Capture the cell that displays the provided text and extract its (X, Y) central coordinate. 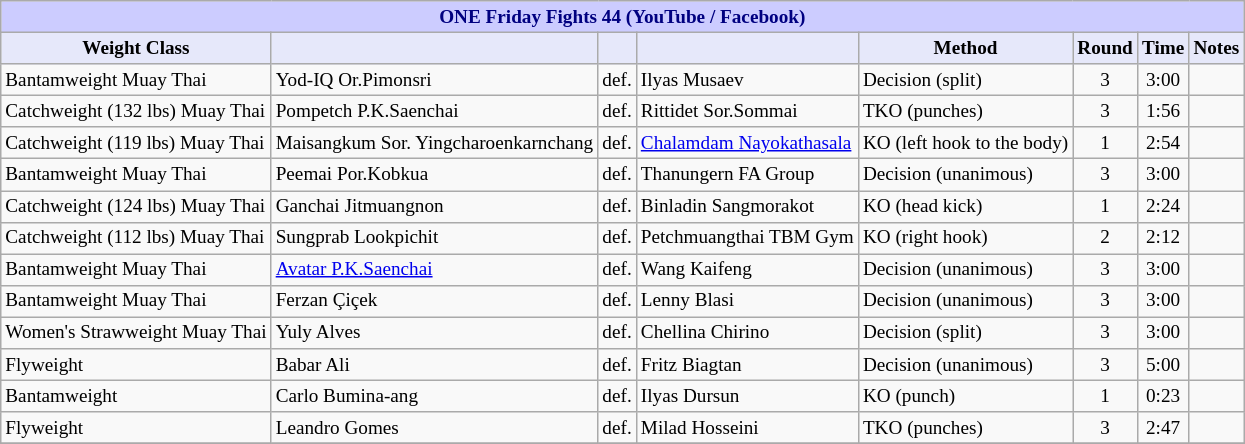
Time (1162, 48)
Fritz Biagtan (747, 365)
Yuly Alves (434, 333)
2:24 (1162, 206)
Maisangkum Sor. Yingcharoenkarnchang (434, 143)
Bantamweight (136, 396)
Yod-IQ Or.Pimonsri (434, 80)
Weight Class (136, 48)
Lenny Blasi (747, 301)
ONE Friday Fights 44 (YouTube / Facebook) (622, 17)
Sungprab Lookpichit (434, 238)
Pompetch P.K.Saenchai (434, 111)
2:54 (1162, 143)
Peemai Por.Kobkua (434, 175)
Ilyas Dursun (747, 396)
Wang Kaifeng (747, 270)
KO (left hook to the body) (965, 143)
Notes (1216, 48)
KO (head kick) (965, 206)
Rittidet Sor.Sommai (747, 111)
Carlo Bumina-ang (434, 396)
Women's Strawweight Muay Thai (136, 333)
Petchmuangthai TBM Gym (747, 238)
KO (punch) (965, 396)
Catchweight (124 lbs) Muay Thai (136, 206)
Catchweight (132 lbs) Muay Thai (136, 111)
Chalamdam Nayokathasala (747, 143)
1:56 (1162, 111)
2:47 (1162, 428)
Leandro Gomes (434, 428)
Method (965, 48)
5:00 (1162, 365)
Babar Ali (434, 365)
Chellina Chirino (747, 333)
0:23 (1162, 396)
Catchweight (119 lbs) Muay Thai (136, 143)
Ferzan Çiçek (434, 301)
Avatar P.K.Saenchai (434, 270)
KO (right hook) (965, 238)
2 (1106, 238)
Binladin Sangmorakot (747, 206)
Ganchai Jitmuangnon (434, 206)
Thanungern FA Group (747, 175)
Round (1106, 48)
Ilyas Musaev (747, 80)
Milad Hosseini (747, 428)
2:12 (1162, 238)
Catchweight (112 lbs) Muay Thai (136, 238)
